For the text-containing cell, return its midpoint in [X, Y] coordinate format. 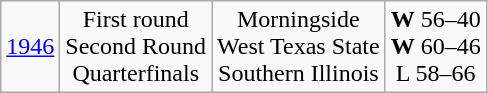
First roundSecond RoundQuarterfinals [136, 47]
MorningsideWest Texas StateSouthern Illinois [299, 47]
1946 [30, 47]
W 56–40W 60–46L 58–66 [436, 47]
